Identify which cell holds the provided text, then report its [X, Y] central coordinate. 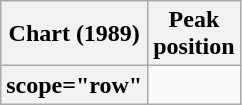
Peakposition [194, 34]
scope="row" [74, 85]
Chart (1989) [74, 34]
